Pinpoint the cell where the given text exists, returning its (x, y) midpoint coordinate. 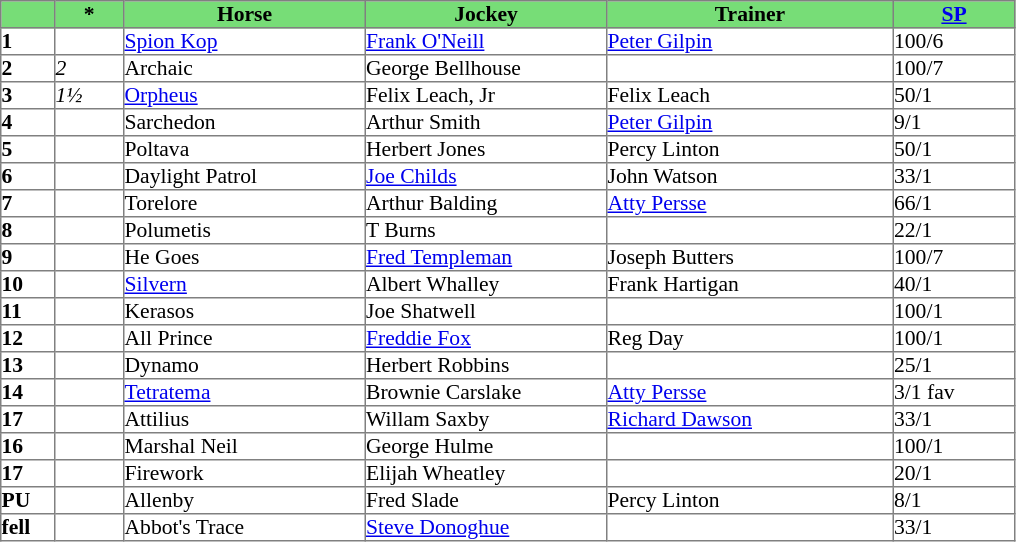
Reg Day (750, 338)
Steve Donoghue (486, 528)
Daylight Patrol (245, 176)
14 (28, 392)
Marshal Neil (245, 446)
Elijah Wheatley (486, 474)
Poltava (245, 150)
1½ (90, 96)
Arthur Smith (486, 122)
Frank O'Neill (486, 42)
Felix Leach, Jr (486, 96)
3 (28, 96)
Silvern (245, 284)
3/1 fav (954, 392)
fell (28, 528)
20/1 (954, 474)
Fred Slade (486, 500)
Richard Dawson (750, 420)
John Watson (750, 176)
Arthur Balding (486, 204)
9/1 (954, 122)
SP (954, 14)
100/6 (954, 42)
4 (28, 122)
5 (28, 150)
10 (28, 284)
Attilius (245, 420)
Abbot's Trace (245, 528)
Herbert Jones (486, 150)
12 (28, 338)
T Burns (486, 230)
PU (28, 500)
8 (28, 230)
8/1 (954, 500)
All Prince (245, 338)
Allenby (245, 500)
Torelore (245, 204)
Orpheus (245, 96)
Firework (245, 474)
25/1 (954, 366)
George Hulme (486, 446)
Brownie Carslake (486, 392)
George Bellhouse (486, 68)
Trainer (750, 14)
13 (28, 366)
Dynamo (245, 366)
11 (28, 312)
Jockey (486, 14)
Tetratema (245, 392)
66/1 (954, 204)
7 (28, 204)
Felix Leach (750, 96)
Sarchedon (245, 122)
Spion Kop (245, 42)
40/1 (954, 284)
Horse (245, 14)
6 (28, 176)
Polumetis (245, 230)
9 (28, 258)
Archaic (245, 68)
Fred Templeman (486, 258)
Joseph Butters (750, 258)
He Goes (245, 258)
Willam Saxby (486, 420)
Joe Childs (486, 176)
Albert Whalley (486, 284)
1 (28, 42)
22/1 (954, 230)
Herbert Robbins (486, 366)
Frank Hartigan (750, 284)
Joe Shatwell (486, 312)
* (90, 14)
Kerasos (245, 312)
Freddie Fox (486, 338)
16 (28, 446)
